Capture the cell that displays the provided text and extract its [x, y] central coordinate. 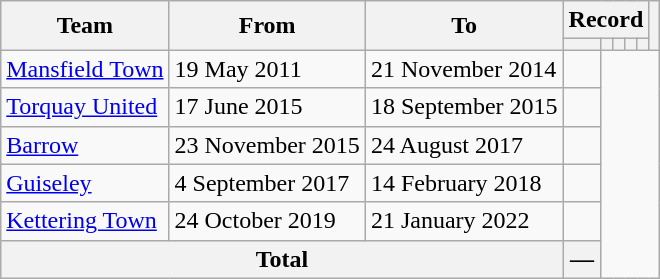
From [267, 26]
17 June 2015 [267, 107]
Team [85, 26]
19 May 2011 [267, 69]
Mansfield Town [85, 69]
21 November 2014 [464, 69]
23 November 2015 [267, 145]
Torquay United [85, 107]
— [582, 259]
24 August 2017 [464, 145]
24 October 2019 [267, 221]
Kettering Town [85, 221]
4 September 2017 [267, 183]
Barrow [85, 145]
Guiseley [85, 183]
Total [282, 259]
14 February 2018 [464, 183]
Record [606, 20]
18 September 2015 [464, 107]
21 January 2022 [464, 221]
To [464, 26]
